Provide the [x, y] coordinate of the cell's center where the given text is located.  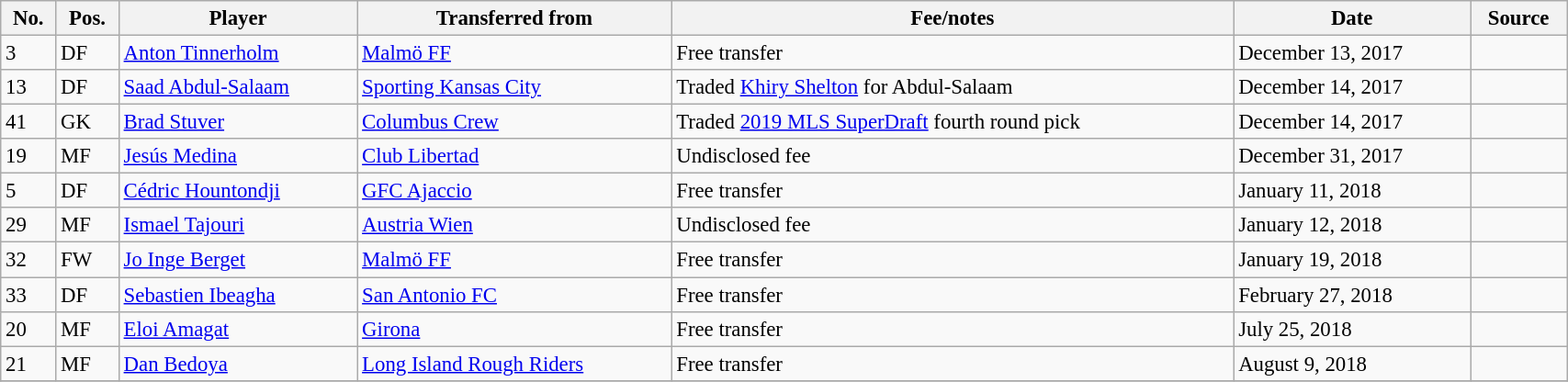
December 31, 2017 [1352, 156]
July 25, 2018 [1352, 329]
February 27, 2018 [1352, 295]
Jesús Medina [238, 156]
Sporting Kansas City [514, 87]
32 [28, 260]
GK [88, 122]
Girona [514, 329]
Transferred from [514, 18]
August 9, 2018 [1352, 364]
Fee/notes [953, 18]
13 [28, 87]
January 19, 2018 [1352, 260]
FW [88, 260]
GFC Ajaccio [514, 191]
19 [28, 156]
Player [238, 18]
21 [28, 364]
33 [28, 295]
Anton Tinnerholm [238, 53]
Source [1519, 18]
Sebastien Ibeagha [238, 295]
Austria Wien [514, 225]
No. [28, 18]
Brad Stuver [238, 122]
Traded Khiry Shelton for Abdul-Salaam [953, 87]
Long Island Rough Riders [514, 364]
Jo Inge Berget [238, 260]
Ismael Tajouri [238, 225]
Cédric Hountondji [238, 191]
41 [28, 122]
Saad Abdul-Salaam [238, 87]
5 [28, 191]
Pos. [88, 18]
December 13, 2017 [1352, 53]
20 [28, 329]
Traded 2019 MLS SuperDraft fourth round pick [953, 122]
January 12, 2018 [1352, 225]
Club Libertad [514, 156]
San Antonio FC [514, 295]
Columbus Crew [514, 122]
3 [28, 53]
29 [28, 225]
Eloi Amagat [238, 329]
Dan Bedoya [238, 364]
January 11, 2018 [1352, 191]
Date [1352, 18]
